Capture the cell that displays the provided text and extract its (x, y) central coordinate. 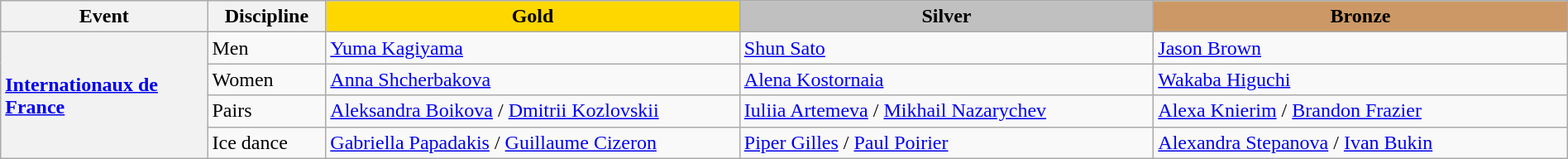
Silver (946, 17)
Pairs (266, 111)
Shun Sato (946, 48)
Discipline (266, 17)
Alexandra Stepanova / Ivan Bukin (1360, 142)
Piper Gilles / Paul Poirier (946, 142)
Gold (533, 17)
Women (266, 79)
Gabriella Papadakis / Guillaume Cizeron (533, 142)
Ice dance (266, 142)
Wakaba Higuchi (1360, 79)
Iuliia Artemeva / Mikhail Nazarychev (946, 111)
Alena Kostornaia (946, 79)
Alexa Knierim / Brandon Frazier (1360, 111)
Anna Shcherbakova (533, 79)
Jason Brown (1360, 48)
Yuma Kagiyama (533, 48)
Bronze (1360, 17)
Internationaux de France (104, 95)
Men (266, 48)
Aleksandra Boikova / Dmitrii Kozlovskii (533, 111)
Event (104, 17)
